Capture the cell that displays the provided text and extract its [X, Y] central coordinate. 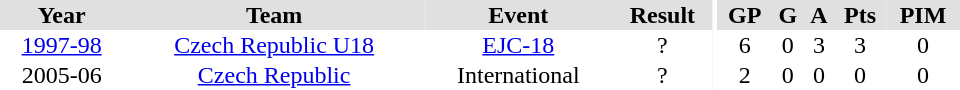
6 [745, 45]
Year [62, 15]
EJC-18 [518, 45]
PIM [923, 15]
Czech Republic U18 [274, 45]
1997-98 [62, 45]
2 [745, 75]
Pts [860, 15]
A [819, 15]
G [788, 15]
International [518, 75]
Team [274, 15]
Result [663, 15]
GP [745, 15]
Event [518, 15]
Czech Republic [274, 75]
2005-06 [62, 75]
